Provide the [x, y] coordinate of the cell's center where the given text is located.  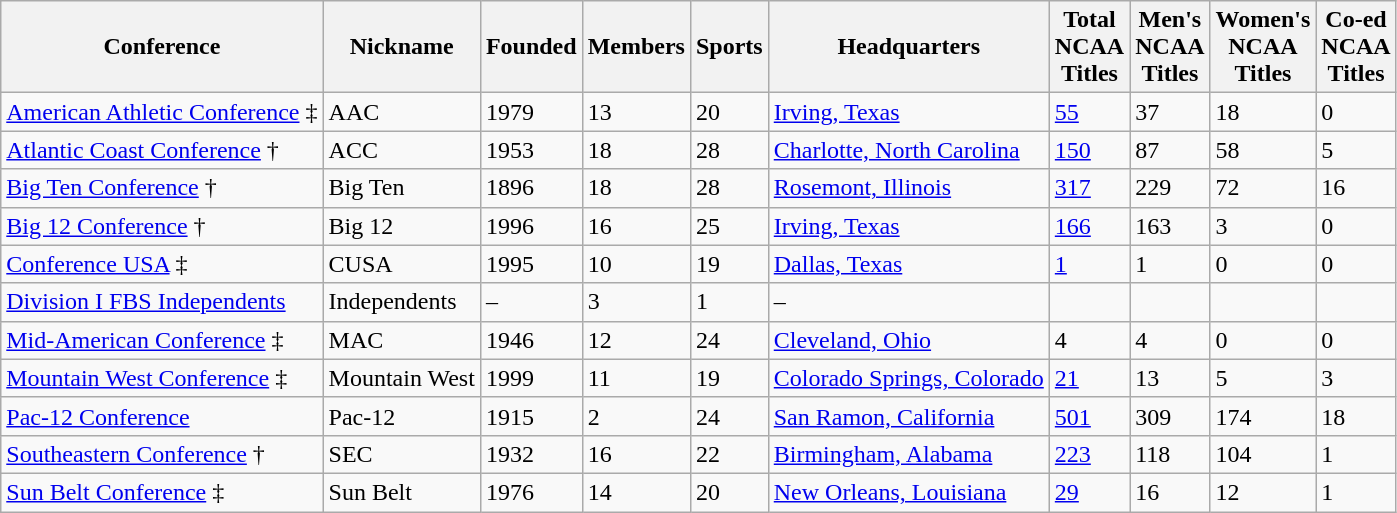
AAC [402, 112]
Members [636, 47]
Independents [402, 302]
1996 [531, 226]
American Athletic Conference ‡ [162, 112]
22 [729, 454]
1953 [531, 150]
223 [1089, 454]
Division I FBS Independents [162, 302]
309 [1170, 416]
1979 [531, 112]
Colorado Springs, Colorado [908, 378]
1999 [531, 378]
Rosemont, Illinois [908, 188]
Southeastern Conference † [162, 454]
SEC [402, 454]
166 [1089, 226]
Pac-12 Conference [162, 416]
21 [1089, 378]
Headquarters [908, 47]
TotalNCAATitles [1089, 47]
MAC [402, 340]
150 [1089, 150]
New Orleans, Louisiana [908, 492]
Big Ten Conference † [162, 188]
1976 [531, 492]
118 [1170, 454]
87 [1170, 150]
55 [1089, 112]
Big 12 Conference † [162, 226]
Sun Belt [402, 492]
Mountain West [402, 378]
Nickname [402, 47]
1932 [531, 454]
317 [1089, 188]
14 [636, 492]
Birmingham, Alabama [908, 454]
1995 [531, 264]
Founded [531, 47]
Women'sNCAA Titles [1263, 47]
1896 [531, 188]
229 [1170, 188]
ACC [402, 150]
501 [1089, 416]
58 [1263, 150]
Big 12 [402, 226]
Pac-12 [402, 416]
Cleveland, Ohio [908, 340]
Conference [162, 47]
Dallas, Texas [908, 264]
Sports [729, 47]
25 [729, 226]
72 [1263, 188]
174 [1263, 416]
Big Ten [402, 188]
1946 [531, 340]
Mountain West Conference ‡ [162, 378]
11 [636, 378]
Charlotte, North Carolina [908, 150]
104 [1263, 454]
Men'sNCAA Titles [1170, 47]
29 [1089, 492]
Mid-American Conference ‡ [162, 340]
37 [1170, 112]
Co-edNCAA Titles [1356, 47]
10 [636, 264]
Conference USA ‡ [162, 264]
1915 [531, 416]
2 [636, 416]
CUSA [402, 264]
Sun Belt Conference ‡ [162, 492]
Atlantic Coast Conference † [162, 150]
San Ramon, California [908, 416]
163 [1170, 226]
